Scan for the cell matching the given text and deliver its [X, Y] coordinate at center. 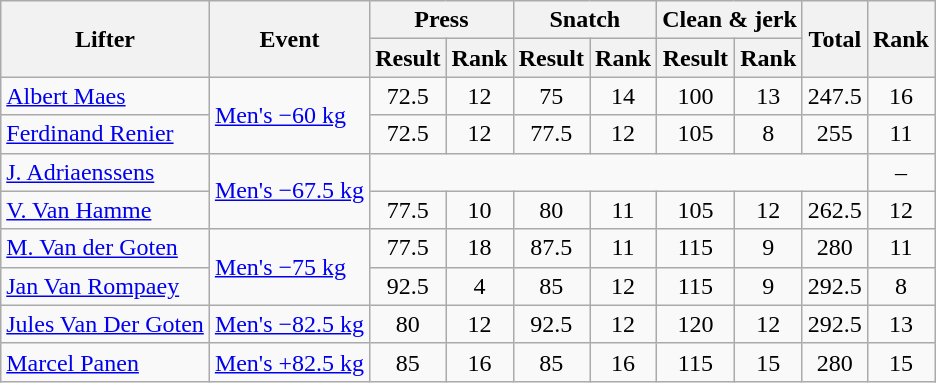
Men's −82.5 kg [289, 324]
J. Adriaenssens [106, 172]
Jules Van Der Goten [106, 324]
Jan Van Rompaey [106, 286]
14 [624, 96]
Clean & jerk [730, 20]
Snatch [585, 20]
Event [289, 39]
Marcel Panen [106, 362]
Men's −67.5 kg [289, 191]
Men's +82.5 kg [289, 362]
Albert Maes [106, 96]
100 [696, 96]
M. Van der Goten [106, 248]
4 [480, 286]
Men's −75 kg [289, 267]
18 [480, 248]
Press [442, 20]
Men's −60 kg [289, 115]
10 [480, 210]
Lifter [106, 39]
Ferdinand Renier [106, 134]
120 [696, 324]
75 [551, 96]
Total [834, 39]
262.5 [834, 210]
255 [834, 134]
– [900, 172]
247.5 [834, 96]
87.5 [551, 248]
V. Van Hamme [106, 210]
